Capture the cell that displays the provided text and extract its [x, y] central coordinate. 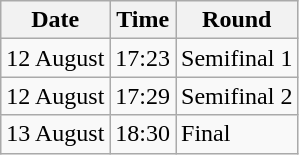
Round [237, 20]
Semifinal 2 [237, 96]
13 August [56, 134]
Semifinal 1 [237, 58]
17:29 [143, 96]
Time [143, 20]
18:30 [143, 134]
17:23 [143, 58]
Date [56, 20]
Final [237, 134]
